Capture the cell that displays the provided text and extract its [X, Y] central coordinate. 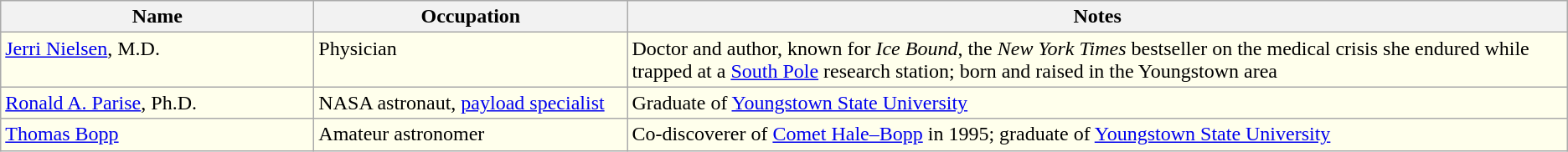
Physician [471, 60]
Notes [1097, 17]
NASA astronaut, payload specialist [471, 103]
Amateur astronomer [471, 134]
Ronald A. Parise, Ph.D. [157, 103]
Jerri Nielsen, M.D. [157, 60]
Occupation [471, 17]
Name [157, 17]
Co-discoverer of Comet Hale–Bopp in 1995; graduate of Youngstown State University [1097, 134]
Graduate of Youngstown State University [1097, 103]
Thomas Bopp [157, 134]
